Search for the cell housing the specified text and yield its [x, y] center coordinate. 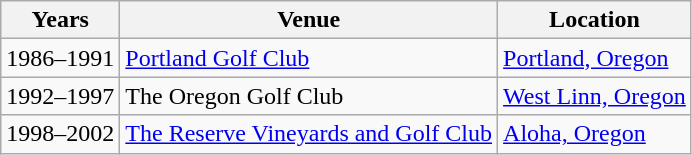
1986–1991 [60, 58]
West Linn, Oregon [595, 96]
Aloha, Oregon [595, 134]
Years [60, 20]
Portland, Oregon [595, 58]
Location [595, 20]
1998–2002 [60, 134]
The Reserve Vineyards and Golf Club [309, 134]
Venue [309, 20]
The Oregon Golf Club [309, 96]
Portland Golf Club [309, 58]
1992–1997 [60, 96]
